Capture the cell that displays the provided text and extract its (X, Y) central coordinate. 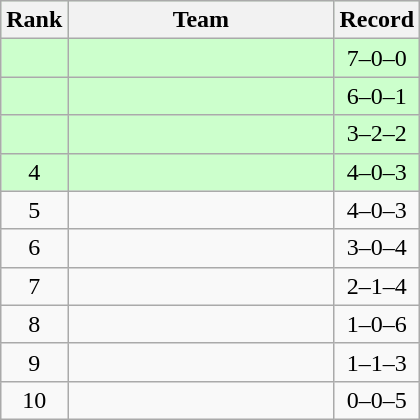
3–0–4 (377, 248)
4 (34, 172)
Record (377, 20)
6 (34, 248)
6–0–1 (377, 96)
0–0–5 (377, 400)
5 (34, 210)
1–1–3 (377, 362)
Team (201, 20)
10 (34, 400)
9 (34, 362)
3–2–2 (377, 134)
7–0–0 (377, 58)
Rank (34, 20)
1–0–6 (377, 324)
2–1–4 (377, 286)
8 (34, 324)
7 (34, 286)
